Extract the [X, Y] coordinate from the center of the cell holding the provided text.  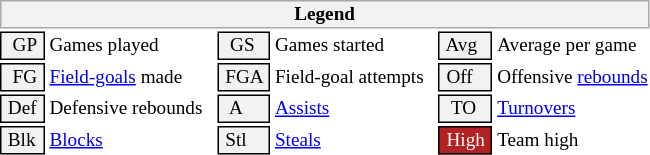
FG [22, 77]
Field-goal attempts [354, 77]
Assists [354, 108]
FGA [244, 77]
Steals [354, 140]
Offensive rebounds [573, 77]
Average per game [573, 46]
Legend [324, 14]
Stl [244, 140]
Def [22, 108]
Blocks [131, 140]
Games played [131, 46]
Field-goals made [131, 77]
Blk [22, 140]
Defensive rebounds [131, 108]
GP [22, 46]
A [244, 108]
TO [466, 108]
Avg [466, 46]
High [466, 140]
Off [466, 77]
GS [244, 46]
Team high [573, 140]
Games started [354, 46]
Turnovers [573, 108]
